For the text-containing cell, return its midpoint in (x, y) coordinate format. 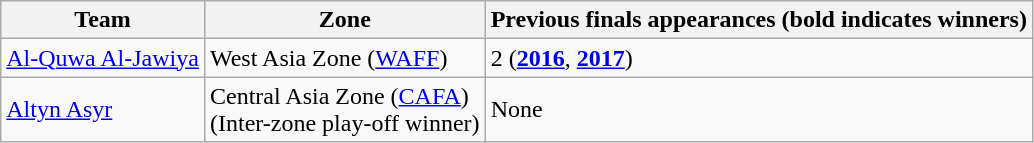
Altyn Asyr (103, 110)
Zone (344, 20)
Al-Quwa Al-Jawiya (103, 58)
Central Asia Zone (CAFA)(Inter-zone play-off winner) (344, 110)
Previous finals appearances (bold indicates winners) (758, 20)
West Asia Zone (WAFF) (344, 58)
Team (103, 20)
None (758, 110)
2 (2016, 2017) (758, 58)
